Detect which cell encompasses the target text, then output its (X, Y) center coordinate. 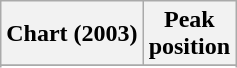
Peakposition (189, 34)
Chart (2003) (72, 34)
